Output the [x, y] coordinate of the center of the cell containing the given text.  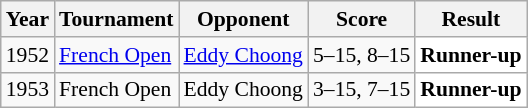
3–15, 7–15 [362, 90]
1953 [28, 90]
Tournament [116, 19]
Score [362, 19]
1952 [28, 55]
5–15, 8–15 [362, 55]
Year [28, 19]
Opponent [244, 19]
Result [470, 19]
